For the text-containing cell, return its midpoint in [X, Y] coordinate format. 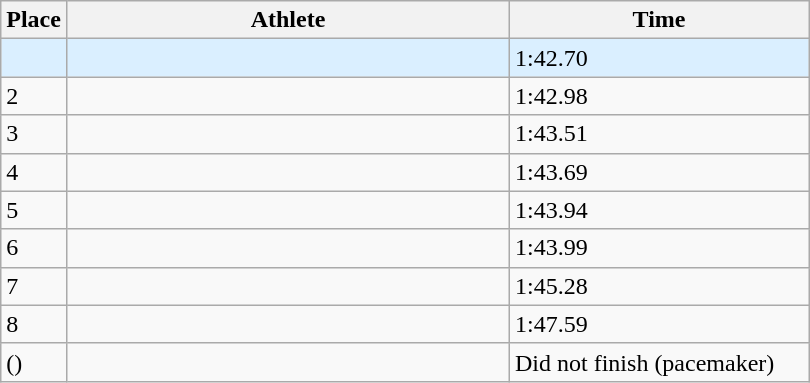
() [34, 362]
6 [34, 248]
3 [34, 134]
1:47.59 [660, 324]
7 [34, 286]
Time [660, 20]
1:43.69 [660, 172]
4 [34, 172]
8 [34, 324]
5 [34, 210]
Place [34, 20]
Athlete [288, 20]
1:42.70 [660, 58]
1:42.98 [660, 96]
2 [34, 96]
1:45.28 [660, 286]
1:43.94 [660, 210]
Did not finish (pacemaker) [660, 362]
1:43.99 [660, 248]
1:43.51 [660, 134]
